Output the [X, Y] coordinate of the center of the cell containing the given text.  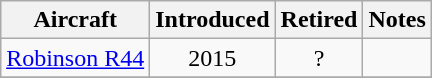
Introduced [212, 20]
Retired [319, 20]
Aircraft [76, 20]
2015 [212, 58]
Robinson R44 [76, 58]
? [319, 58]
Notes [397, 20]
